Provide the [x, y] coordinate of the cell's center where the given text is located.  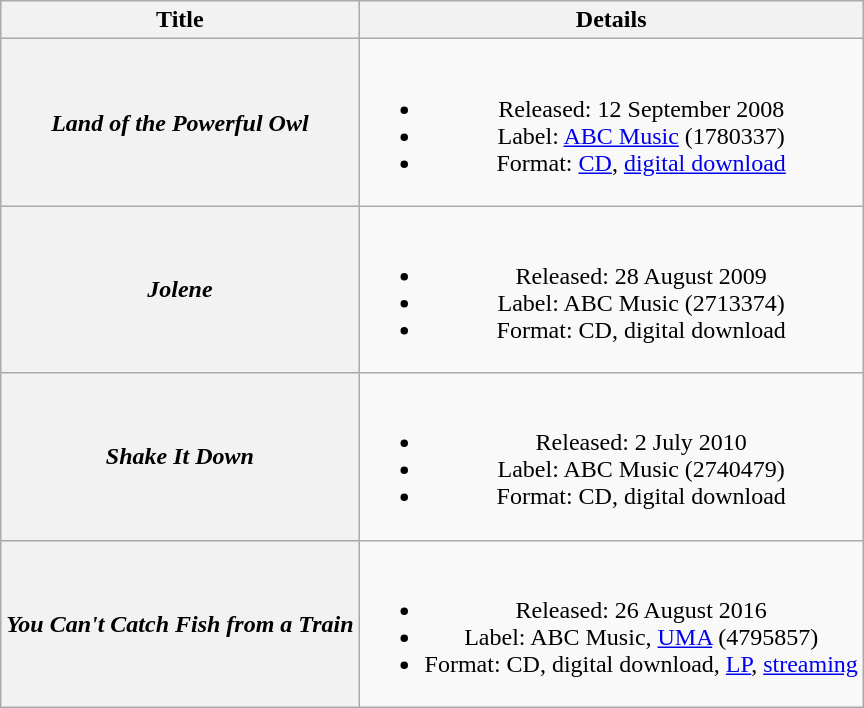
Shake It Down [180, 456]
Jolene [180, 290]
Details [611, 20]
Released: 28 August 2009Label: ABC Music (2713374)Format: CD, digital download [611, 290]
Released: 12 September 2008Label: ABC Music (1780337)Format: CD, digital download [611, 122]
Released: 2 July 2010Label: ABC Music (2740479)Format: CD, digital download [611, 456]
You Can't Catch Fish from a Train [180, 624]
Released: 26 August 2016Label: ABC Music, UMA (4795857)Format: CD, digital download, LP, streaming [611, 624]
Title [180, 20]
Land of the Powerful Owl [180, 122]
